Determine the (x, y) coordinate at the center of the cell enclosing the given text.  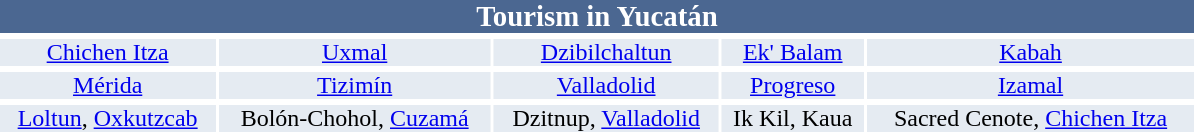
Ek' Balam (792, 52)
Tourism in Yucatán (597, 16)
Tizimín (354, 86)
Ik Kil, Kaua (792, 118)
Chichen Itza (108, 52)
Dzibilchaltun (606, 52)
Uxmal (354, 52)
Loltun, Oxkutzcab (108, 118)
Sacred Cenote, Chichen Itza (1030, 118)
Mérida (108, 86)
Progreso (792, 86)
Dzitnup, Valladolid (606, 118)
Bolón-Chohol, Cuzamá (354, 118)
Kabah (1030, 52)
Izamal (1030, 86)
Valladolid (606, 86)
